Scan for the cell matching the given text and deliver its (x, y) coordinate at center. 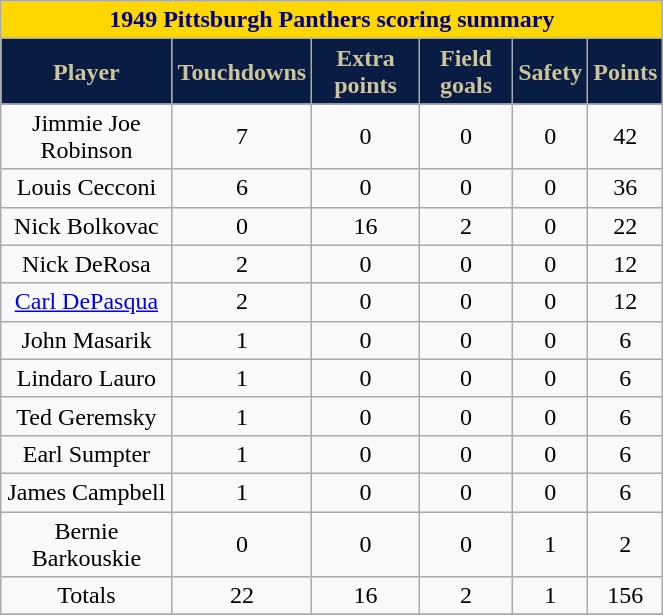
Nick DeRosa (86, 264)
Touchdowns (242, 72)
Carl DePasqua (86, 302)
Points (626, 72)
Lindaro Lauro (86, 378)
36 (626, 188)
42 (626, 136)
7 (242, 136)
Bernie Barkouskie (86, 544)
James Campbell (86, 492)
Earl Sumpter (86, 454)
John Masarik (86, 340)
Jimmie Joe Robinson (86, 136)
Totals (86, 596)
1949 Pittsburgh Panthers scoring summary (332, 20)
Player (86, 72)
Nick Bolkovac (86, 226)
Louis Cecconi (86, 188)
Ted Geremsky (86, 416)
Safety (550, 72)
156 (626, 596)
Field goals (466, 72)
Extra points (366, 72)
